Search for the cell housing the specified text and yield its (x, y) center coordinate. 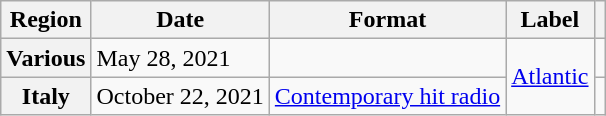
Format (387, 20)
May 28, 2021 (180, 58)
Italy (46, 96)
Contemporary hit radio (387, 96)
Atlantic (550, 77)
October 22, 2021 (180, 96)
Date (180, 20)
Various (46, 58)
Label (550, 20)
Region (46, 20)
